Return the (X, Y) coordinate for the center point of the cell that contains the specified text.  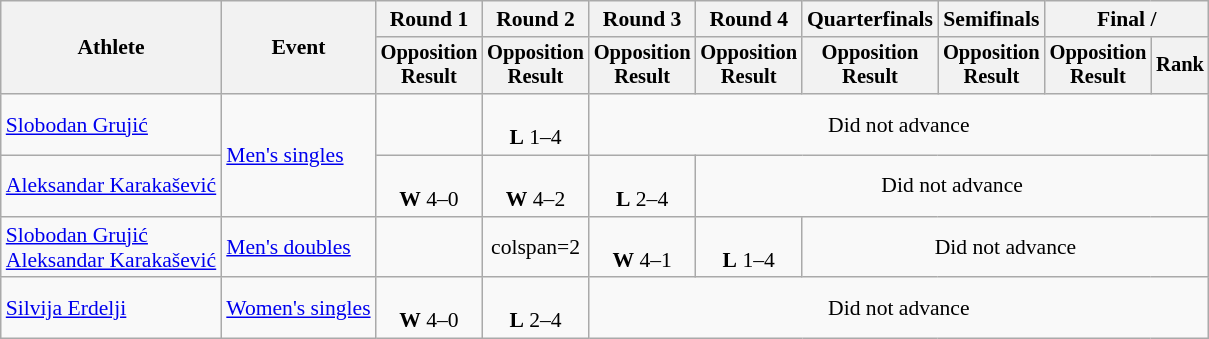
Slobodan Grujić (111, 124)
Round 2 (536, 19)
Women's singles (298, 308)
Round 3 (642, 19)
Athlete (111, 48)
Round 1 (430, 19)
Silvija Erdelji (111, 308)
Final / (1127, 19)
W 4–1 (642, 248)
Round 4 (748, 19)
Men's singles (298, 155)
Event (298, 48)
Quarterfinals (870, 19)
Rank (1180, 66)
Aleksandar Karakašević (111, 186)
W 4–2 (536, 186)
Semifinals (992, 19)
colspan=2 (536, 248)
Men's doubles (298, 248)
Slobodan GrujićAleksandar Karakašević (111, 248)
